Find where the given text appears and provide that cell's center as [x, y] coordinate. 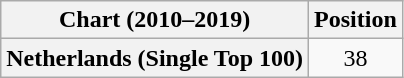
Netherlands (Single Top 100) [155, 58]
38 [356, 58]
Chart (2010–2019) [155, 20]
Position [356, 20]
